Return the [X, Y] coordinate for the center point of the cell that contains the specified text.  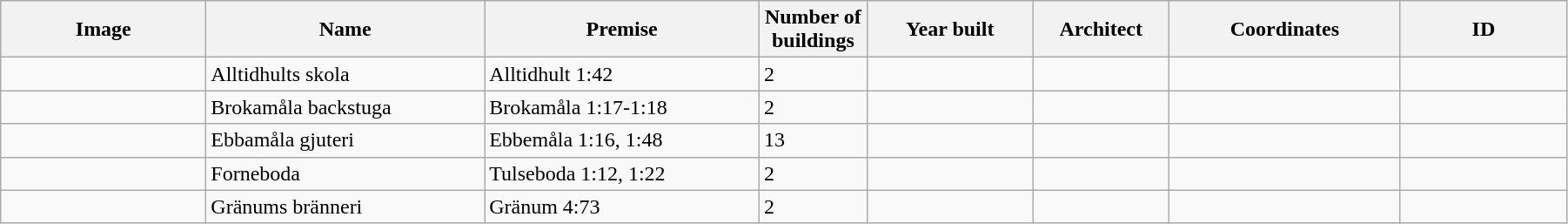
13 [814, 140]
Alltidhults skola [345, 74]
Forneboda [345, 173]
Image [104, 30]
Coordinates [1284, 30]
Ebbamåla gjuteri [345, 140]
Gränums bränneri [345, 207]
Ebbemåla 1:16, 1:48 [622, 140]
Name [345, 30]
Year built [950, 30]
Number ofbuildings [814, 30]
Premise [622, 30]
Gränum 4:73 [622, 207]
Brokamåla 1:17-1:18 [622, 107]
Brokamåla backstuga [345, 107]
Alltidhult 1:42 [622, 74]
ID [1483, 30]
Tulseboda 1:12, 1:22 [622, 173]
Architect [1101, 30]
